Scan for the cell matching the given text and deliver its [X, Y] coordinate at center. 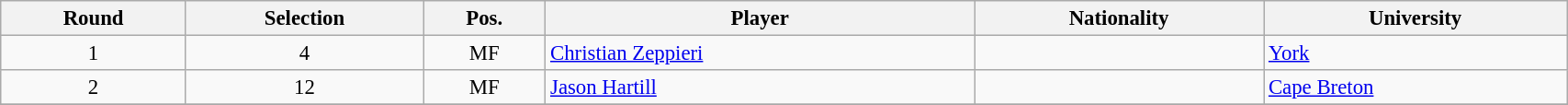
Player [761, 18]
Cape Breton [1416, 87]
Pos. [485, 18]
Jason Hartill [761, 87]
1 [94, 53]
York [1416, 53]
2 [94, 87]
12 [304, 87]
4 [304, 53]
Selection [304, 18]
University [1416, 18]
Christian Zeppieri [761, 53]
Nationality [1119, 18]
Round [94, 18]
